Output the (x, y) coordinate of the center of the cell containing the given text.  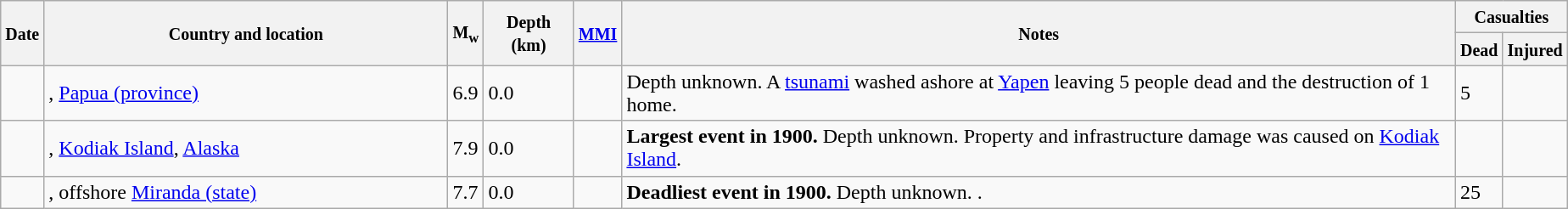
Depth (km) (529, 33)
Deadliest event in 1900. Depth unknown. . (1039, 192)
Date (22, 33)
, offshore Miranda (state) (246, 192)
, Kodiak Island, Alaska (246, 148)
Country and location (246, 33)
5 (1479, 93)
Notes (1039, 33)
Mw (466, 33)
Casualties (1511, 17)
25 (1479, 192)
7.7 (466, 192)
Dead (1479, 49)
Depth unknown. A tsunami washed ashore at Yapen leaving 5 people dead and the destruction of 1 home. (1039, 93)
MMI (597, 33)
7.9 (466, 148)
Injured (1535, 49)
6.9 (466, 93)
, Papua (province) (246, 93)
Largest event in 1900. Depth unknown. Property and infrastructure damage was caused on Kodiak Island. (1039, 148)
